Locate the cell with the specified text and output its (X, Y) center coordinate. 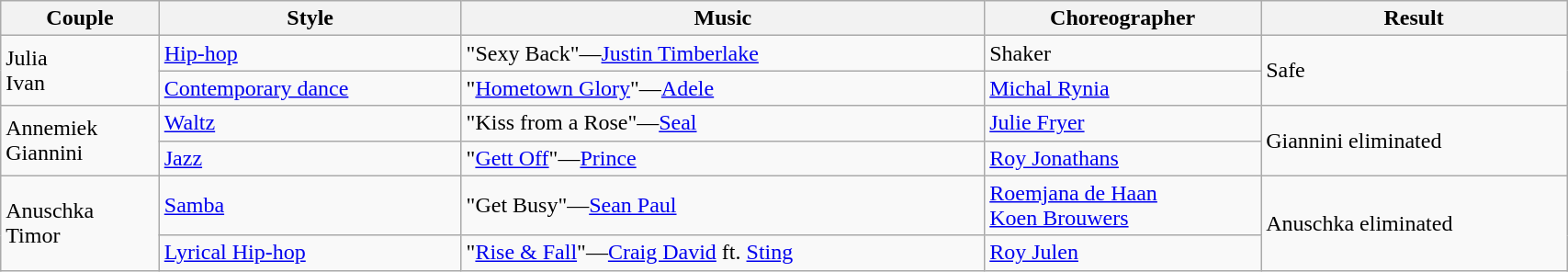
Roy Julen (1122, 253)
Roemjana de HaanKoen Brouwers (1122, 206)
Result (1415, 18)
Music (723, 18)
Contemporary dance (310, 88)
Shaker (1122, 53)
Julie Fryer (1122, 123)
Couple (80, 18)
Giannini eliminated (1415, 141)
"Gett Off"—Prince (723, 158)
Jazz (310, 158)
Choreographer (1122, 18)
Safe (1415, 71)
"Get Busy"—Sean Paul (723, 206)
"Hometown Glory"—Adele (723, 88)
JuliaIvan (80, 71)
Hip-hop (310, 53)
Michal Rynia (1122, 88)
Waltz (310, 123)
Lyrical Hip-hop (310, 253)
Roy Jonathans (1122, 158)
Style (310, 18)
Anuschka eliminated (1415, 222)
"Sexy Back"—Justin Timberlake (723, 53)
Samba (310, 206)
"Rise & Fall"—Craig David ft. Sting (723, 253)
"Kiss from a Rose"—Seal (723, 123)
AnnemiekGiannini (80, 141)
AnuschkaTimor (80, 222)
